Determine the [x, y] coordinate at the center of the cell enclosing the given text.  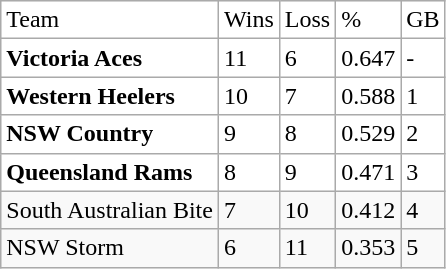
0.471 [368, 172]
Loss [307, 20]
0.412 [368, 210]
1 [423, 96]
Team [110, 20]
3 [423, 172]
NSW Storm [110, 248]
Wins [248, 20]
0.529 [368, 134]
NSW Country [110, 134]
Victoria Aces [110, 58]
0.588 [368, 96]
0.353 [368, 248]
Western Heelers [110, 96]
5 [423, 248]
4 [423, 210]
% [368, 20]
2 [423, 134]
Queensland Rams [110, 172]
0.647 [368, 58]
- [423, 58]
GB [423, 20]
South Australian Bite [110, 210]
